Determine the [x, y] coordinate at the center of the cell enclosing the given text.  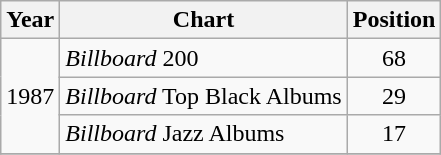
Position [394, 20]
1987 [30, 96]
Year [30, 20]
Chart [204, 20]
68 [394, 58]
17 [394, 134]
Billboard Jazz Albums [204, 134]
29 [394, 96]
Billboard Top Black Albums [204, 96]
Billboard 200 [204, 58]
